Locate the cell with the specified text and output its (X, Y) center coordinate. 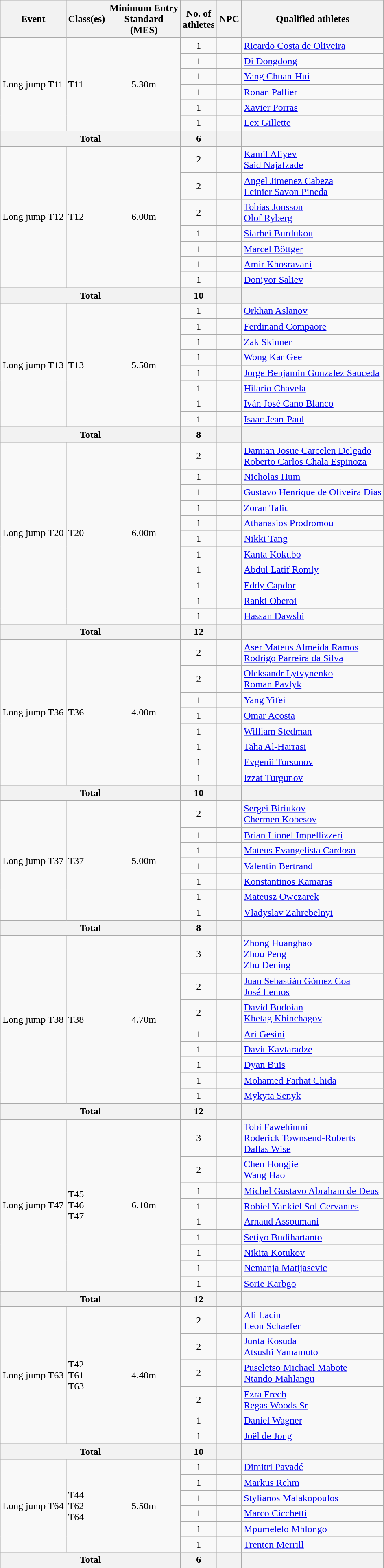
Stylianos Malakopoulos (313, 1498)
4.70m (144, 1019)
Long jump T11 (33, 84)
Davit Kavtaradze (313, 1049)
Dyan Buis (313, 1065)
Qualified athletes (313, 19)
Nemanja Matijasevic (313, 1268)
Mohamed Farhat Chida (313, 1080)
Puseletso Michael MaboteNtando Mahlangu (313, 1373)
Long jump T12 (33, 217)
Long jump T64 (33, 1506)
Omar Acosta (313, 715)
Mateusz Owczarek (313, 897)
Kamil AliyevSaid Najafzade (313, 160)
Nicholas Hum (313, 477)
T42T61T63 (87, 1375)
Robiel Yankiel Sol Cervantes (313, 1206)
Abdul Latif Romly (313, 570)
T11 (87, 84)
Di Dongdong (313, 61)
Ranki Oberoi (313, 601)
Long jump T38 (33, 1019)
6.10m (144, 1205)
T36 (87, 712)
Joël de Jong (313, 1436)
Zoran Talic (313, 507)
Yang Yifei (313, 700)
T20 (87, 533)
Ronan Pallier (313, 92)
No. of athletes (199, 19)
Junta KosudaAtsushi Yamamoto (313, 1346)
Dimitri Pavadé (313, 1467)
5.30m (144, 84)
Long jump T47 (33, 1205)
Yang Chuan-Hui (313, 77)
Orkhan Aslanov (313, 311)
David BudoianKhetag Khinchagov (313, 1013)
Iván José Cano Blanco (313, 404)
T12 (87, 217)
Setiyo Budihartanto (313, 1237)
Long jump T37 (33, 860)
Doniyor Saliev (313, 280)
Valentin Bertrand (313, 866)
Isaac Jean-Paul (313, 419)
Mateus Evangelista Cardoso (313, 851)
Long jump T13 (33, 365)
Long jump T20 (33, 533)
Jorge Benjamin Gonzalez Sauceda (313, 373)
NPC (229, 19)
5.00m (144, 860)
Aser Mateus Almeida RamosRodrigo Parreira da Silva (313, 653)
Juan Sebastián Gómez CoaJosé Lemos (313, 986)
Angel Jimenez CabezaLeinier Savon Pineda (313, 186)
Sorie Karbgo (313, 1284)
Konstantinos Kamaras (313, 881)
Ezra FrechRegas Woods Sr (313, 1399)
Markus Rehm (313, 1483)
Hassan Dawshi (313, 616)
Trenten Merrill (313, 1544)
Mpumelelo Mhlongo (313, 1529)
Eddy Capdor (313, 585)
Mykyta Senyk (313, 1096)
T13 (87, 365)
Vladyslav Zahrebelnyi (313, 912)
Athanasios Prodromou (313, 523)
T44T62T64 (87, 1506)
Event (33, 19)
Michel Gustavo Abraham de Deus (313, 1191)
Amir Khosravani (313, 265)
Wong Kar Gee (313, 357)
Marcel Böttger (313, 249)
Gustavo Henrique de Oliveira Dias (313, 492)
Long jump T63 (33, 1375)
Chen HongjieWang Hao (313, 1170)
Damian Josue Carcelen DelgadoRoberto Carlos Chala Espinoza (313, 456)
Long jump T36 (33, 712)
Oleksandr Lytvynenko Roman Pavlyk (313, 679)
Zak Skinner (313, 342)
Hilario Chavela (313, 388)
Siarhei Burdukou (313, 233)
Izzat Turgunov (313, 778)
4.40m (144, 1375)
Tobi FawehinmiRoderick Townsend-RobertsDallas Wise (313, 1138)
Nikita Kotukov (313, 1253)
Taha Al-Harrasi (313, 746)
T38 (87, 1019)
Nikki Tang (313, 539)
Arnaud Assoumani (313, 1222)
Marco Cicchetti (313, 1513)
Kanta Kokubo (313, 554)
Zhong HuanghaoZhou PengZhu Dening (313, 954)
Evgenii Torsunov (313, 762)
Lex Gillette (313, 123)
Minimum Entry Standard (MES) (144, 19)
William Stedman (313, 731)
Tobias JonssonOlof Ryberg (313, 212)
Class(es) (87, 19)
Ferdinand Compaore (313, 326)
Ricardo Costa de Oliveira (313, 46)
Ali LacinLeon Schaefer (313, 1320)
T45T46T47 (87, 1205)
Ari Gesini (313, 1034)
4.00m (144, 712)
T37 (87, 860)
Xavier Porras (313, 107)
Daniel Wagner (313, 1421)
Brian Lionel Impellizzeri (313, 835)
Sergei BiriukovChermen Kobesov (313, 814)
